For the text-containing cell, return its midpoint in [X, Y] coordinate format. 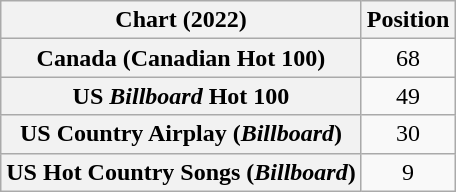
9 [408, 172]
US Country Airplay (Billboard) [181, 134]
Chart (2022) [181, 20]
49 [408, 96]
30 [408, 134]
Canada (Canadian Hot 100) [181, 58]
US Hot Country Songs (Billboard) [181, 172]
US Billboard Hot 100 [181, 96]
68 [408, 58]
Position [408, 20]
